Determine the [x, y] coordinate at the center of the cell enclosing the given text.  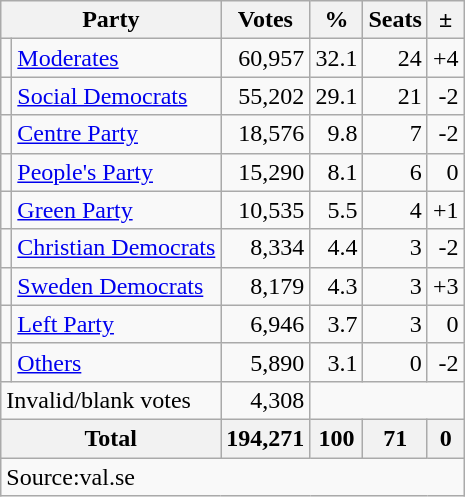
9.8 [336, 134]
± [446, 20]
Invalid/blank votes [111, 400]
6,946 [266, 324]
3.1 [336, 362]
Others [116, 362]
71 [395, 438]
Social Democrats [116, 96]
Centre Party [116, 134]
Total [111, 438]
10,535 [266, 210]
Green Party [116, 210]
60,957 [266, 58]
Sweden Democrats [116, 286]
4,308 [266, 400]
18,576 [266, 134]
Left Party [116, 324]
3.7 [336, 324]
+1 [446, 210]
4.3 [336, 286]
+4 [446, 58]
29.1 [336, 96]
7 [395, 134]
24 [395, 58]
6 [395, 172]
8.1 [336, 172]
100 [336, 438]
32.1 [336, 58]
Christian Democrats [116, 248]
55,202 [266, 96]
8,334 [266, 248]
194,271 [266, 438]
15,290 [266, 172]
5.5 [336, 210]
4 [395, 210]
Source:val.se [232, 477]
Seats [395, 20]
5,890 [266, 362]
People's Party [116, 172]
% [336, 20]
8,179 [266, 286]
Party [111, 20]
+3 [446, 286]
Votes [266, 20]
21 [395, 96]
Moderates [116, 58]
4.4 [336, 248]
